Return (x, y) of the center of cell containing provided text 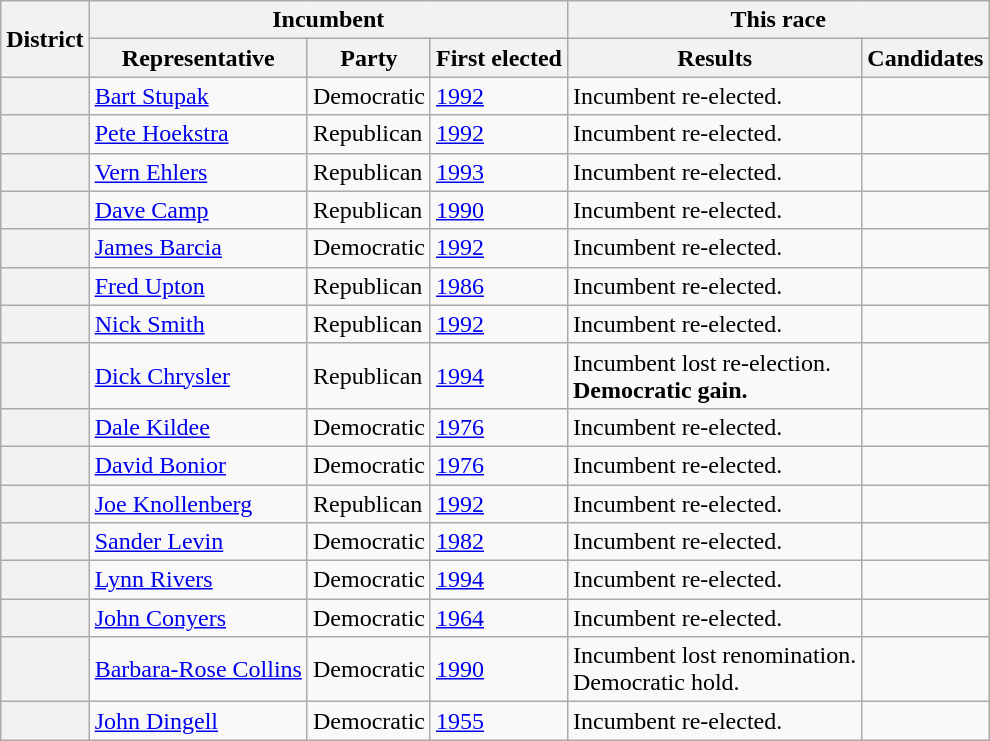
Nick Smith (198, 324)
1986 (498, 286)
Lynn Rivers (198, 580)
Fred Upton (198, 286)
Vern Ehlers (198, 172)
Sander Levin (198, 542)
Party (368, 58)
District (45, 39)
John Dingell (198, 721)
Representative (198, 58)
Dave Camp (198, 210)
First elected (498, 58)
Joe Knollenberg (198, 503)
This race (778, 20)
1993 (498, 172)
John Conyers (198, 618)
Dale Kildee (198, 427)
Incumbent (328, 20)
Bart Stupak (198, 96)
Incumbent lost renomination.Democratic hold. (714, 670)
Results (714, 58)
Dick Chrysler (198, 376)
1964 (498, 618)
Incumbent lost re-election.Democratic gain. (714, 376)
Pete Hoekstra (198, 134)
James Barcia (198, 248)
1982 (498, 542)
1955 (498, 721)
David Bonior (198, 465)
Barbara-Rose Collins (198, 670)
Candidates (926, 58)
